Capture the cell that displays the provided text and extract its [x, y] central coordinate. 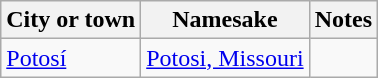
Notes [343, 20]
Namesake [225, 20]
Potosí [71, 58]
City or town [71, 20]
Potosi, Missouri [225, 58]
